For the text-containing cell, return its midpoint in (x, y) coordinate format. 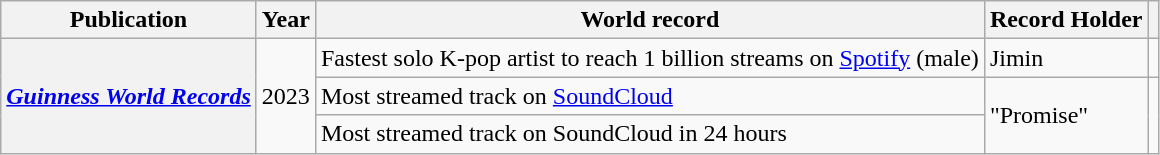
2023 (286, 96)
Most streamed track on SoundCloud (650, 96)
World record (650, 20)
Most streamed track on SoundCloud in 24 hours (650, 134)
Year (286, 20)
Jimin (1066, 58)
Publication (129, 20)
Record Holder (1066, 20)
Fastest solo K-pop artist to reach 1 billion streams on Spotify (male) (650, 58)
Guinness World Records (129, 96)
"Promise" (1066, 115)
